Find where the given text appears and provide that cell's center as [x, y] coordinate. 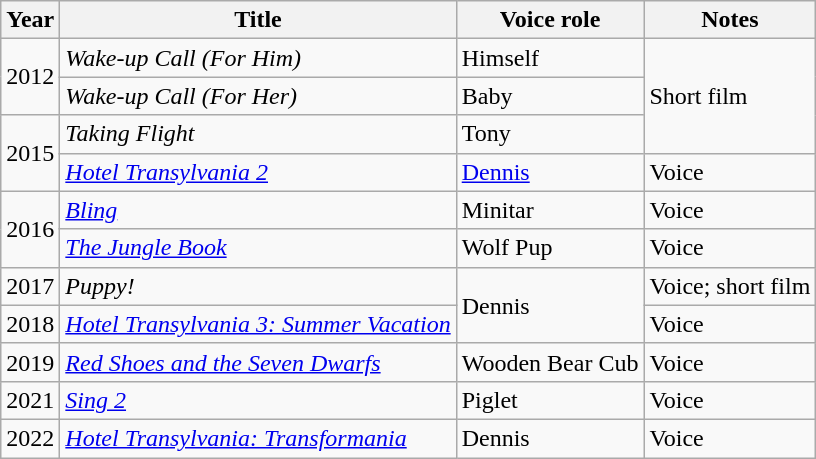
Short film [730, 96]
Puppy! [258, 286]
Notes [730, 20]
Wolf Pup [550, 248]
2016 [30, 229]
Year [30, 20]
2019 [30, 362]
Taking Flight [258, 134]
Hotel Transylvania 2 [258, 172]
2015 [30, 153]
Red Shoes and the Seven Dwarfs [258, 362]
Voice role [550, 20]
Wake-up Call (For Him) [258, 58]
Minitar [550, 210]
Himself [550, 58]
2012 [30, 77]
2022 [30, 438]
Baby [550, 96]
Piglet [550, 400]
Wake-up Call (For Her) [258, 96]
Title [258, 20]
Sing 2 [258, 400]
Hotel Transylvania 3: Summer Vacation [258, 324]
2018 [30, 324]
Wooden Bear Cub [550, 362]
Tony [550, 134]
The Jungle Book [258, 248]
Hotel Transylvania: Transformania [258, 438]
Voice; short film [730, 286]
2021 [30, 400]
Bling [258, 210]
2017 [30, 286]
